For the text-containing cell, return its midpoint in (x, y) coordinate format. 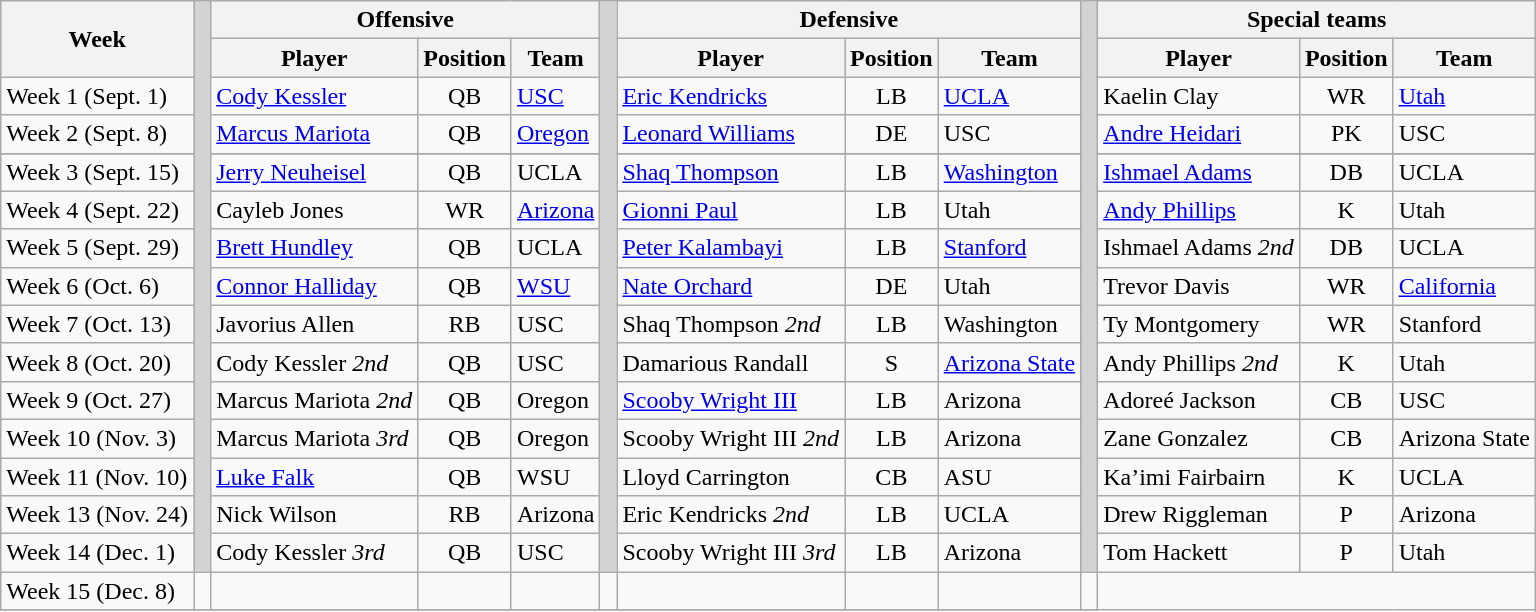
PK (1346, 134)
Week 2 (Sept. 8) (98, 134)
Week 10 (Nov. 3) (98, 438)
Week 11 (Nov. 10) (98, 477)
Week 4 (Sept. 22) (98, 210)
Damarious Randall (731, 362)
Shaq Thompson 2nd (731, 324)
Cody Kessler 2nd (314, 362)
Nate Orchard (731, 286)
Offensive (406, 20)
Javorius Allen (314, 324)
Peter Kalambayi (731, 248)
Andy Phillips 2nd (1199, 362)
Marcus Mariota (314, 134)
Special teams (1317, 20)
Tom Hackett (1199, 553)
Andy Phillips (1199, 210)
Marcus Mariota 2nd (314, 400)
Scooby Wright III 2nd (731, 438)
Luke Falk (314, 477)
Connor Halliday (314, 286)
Week 5 (Sept. 29) (98, 248)
Cody Kessler 3rd (314, 553)
Cayleb Jones (314, 210)
Ishmael Adams 2nd (1199, 248)
Lloyd Carrington (731, 477)
Andre Heidari (1199, 134)
Ishmael Adams (1199, 172)
Drew Riggleman (1199, 515)
Week 9 (Oct. 27) (98, 400)
Week 1 (Sept. 1) (98, 96)
Adoreé Jackson (1199, 400)
Week 3 (Sept. 15) (98, 172)
Jerry Neuheisel (314, 172)
Week 13 (Nov. 24) (98, 515)
Leonard Williams (731, 134)
Nick Wilson (314, 515)
Scooby Wright III (731, 400)
Eric Kendricks 2nd (731, 515)
ASU (1009, 477)
Gionni Paul (731, 210)
Eric Kendricks (731, 96)
Kaelin Clay (1199, 96)
Week 7 (Oct. 13) (98, 324)
Ty Montgomery (1199, 324)
Zane Gonzalez (1199, 438)
Week 8 (Oct. 20) (98, 362)
S (891, 362)
Trevor Davis (1199, 286)
Week 15 (Dec. 8) (98, 591)
Marcus Mariota 3rd (314, 438)
Week (98, 39)
Shaq Thompson (731, 172)
Defensive (849, 20)
Scooby Wright III 3rd (731, 553)
California (1464, 286)
Week 6 (Oct. 6) (98, 286)
Ka’imi Fairbairn (1199, 477)
Cody Kessler (314, 96)
Brett Hundley (314, 248)
Week 14 (Dec. 1) (98, 553)
